Capture the cell that displays the provided text and extract its [x, y] central coordinate. 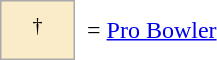
† [38, 30]
